Find where the given text appears and provide that cell's center as (x, y) coordinate. 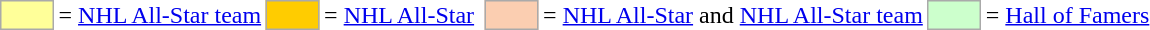
= NHL All-Star and NHL All-Star team (734, 15)
= NHL All-Star (400, 15)
= NHL All-Star team (160, 15)
